Search for the cell housing the specified text and yield its (x, y) center coordinate. 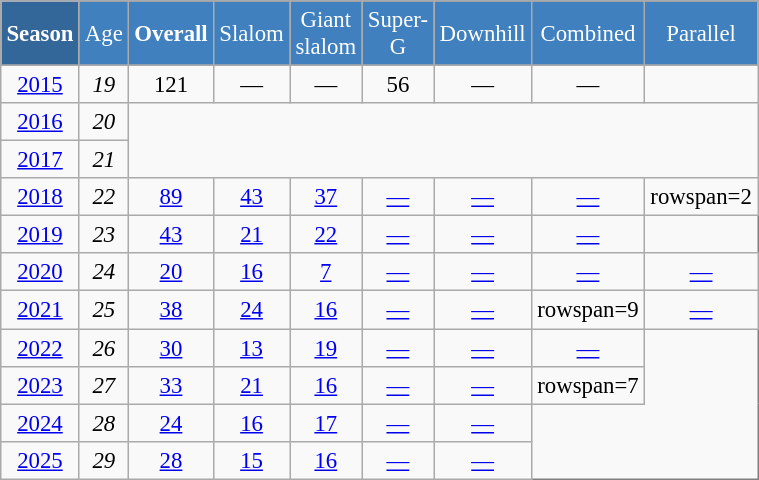
2016 (40, 122)
33 (172, 385)
13 (251, 348)
rowspan=9 (588, 310)
Super-G (398, 34)
Downhill (483, 34)
17 (326, 423)
15 (251, 460)
Season (40, 34)
89 (172, 197)
Parallel (700, 34)
56 (398, 85)
25 (104, 310)
2021 (40, 310)
Slalom (251, 34)
27 (104, 385)
2019 (40, 235)
7 (326, 273)
Combined (588, 34)
2025 (40, 460)
2023 (40, 385)
2022 (40, 348)
121 (172, 85)
30 (172, 348)
2018 (40, 197)
38 (172, 310)
Age (104, 34)
Giantslalom (326, 34)
2015 (40, 85)
2024 (40, 423)
26 (104, 348)
rowspan=2 (700, 197)
37 (326, 197)
Overall (172, 34)
2020 (40, 273)
29 (104, 460)
rowspan=7 (588, 385)
23 (104, 235)
2017 (40, 160)
